From the cell containing the given text, extract its center point as (x, y) coordinate. 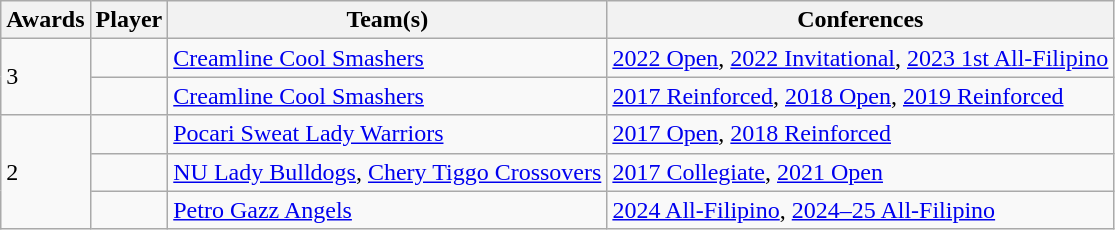
2017 Open, 2018 Reinforced (860, 134)
Pocari Sweat Lady Warriors (388, 134)
Petro Gazz Angels (388, 210)
Conferences (860, 20)
Team(s) (388, 20)
2017 Reinforced, 2018 Open, 2019 Reinforced (860, 96)
2022 Open, 2022 Invitational, 2023 1st All-Filipino (860, 58)
2 (46, 172)
2024 All-Filipino, 2024–25 All-Filipino (860, 210)
2017 Collegiate, 2021 Open (860, 172)
Player (129, 20)
Awards (46, 20)
NU Lady Bulldogs, Chery Tiggo Crossovers (388, 172)
3 (46, 77)
